Search for the cell housing the specified text and yield its (X, Y) center coordinate. 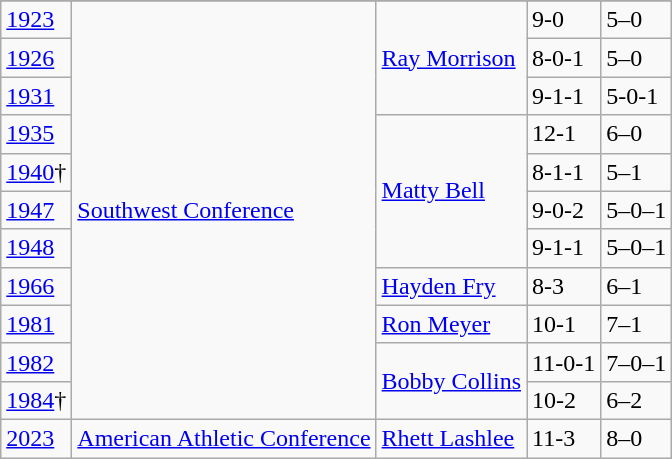
8-1-1 (563, 172)
1948 (36, 248)
American Athletic Conference (224, 438)
Bobby Collins (451, 381)
8–0 (636, 438)
1931 (36, 96)
8-3 (563, 286)
9-0 (563, 20)
11-0-1 (563, 362)
Rhett Lashlee (451, 438)
1966 (36, 286)
8-0-1 (563, 58)
6–1 (636, 286)
1935 (36, 134)
11-3 (563, 438)
7–0–1 (636, 362)
6–0 (636, 134)
12-1 (563, 134)
6–2 (636, 400)
10-2 (563, 400)
1940† (36, 172)
Ron Meyer (451, 324)
2023 (36, 438)
1923 (36, 20)
Ray Morrison (451, 58)
Southwest Conference (224, 210)
1926 (36, 58)
10-1 (563, 324)
9-0-2 (563, 210)
1947 (36, 210)
1981 (36, 324)
5-0-1 (636, 96)
5–1 (636, 172)
1982 (36, 362)
Hayden Fry (451, 286)
Matty Bell (451, 191)
7–1 (636, 324)
1984† (36, 400)
